Find where the given text appears and provide that cell's center as [x, y] coordinate. 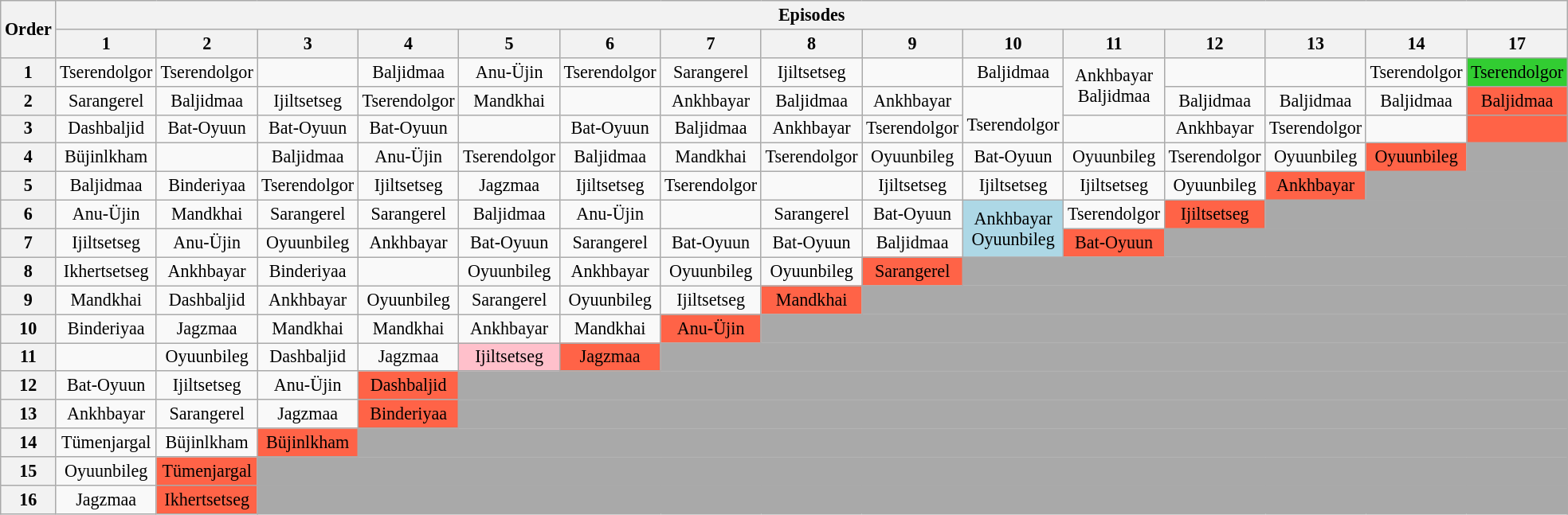
AnkhbayarOyuunbileg [1013, 228]
15 [29, 470]
AnkhbayarBaljidmaa [1114, 86]
16 [29, 499]
Order [29, 29]
Episodes [811, 14]
17 [1517, 43]
